Detect which cell encompasses the target text, then output its [X, Y] center coordinate. 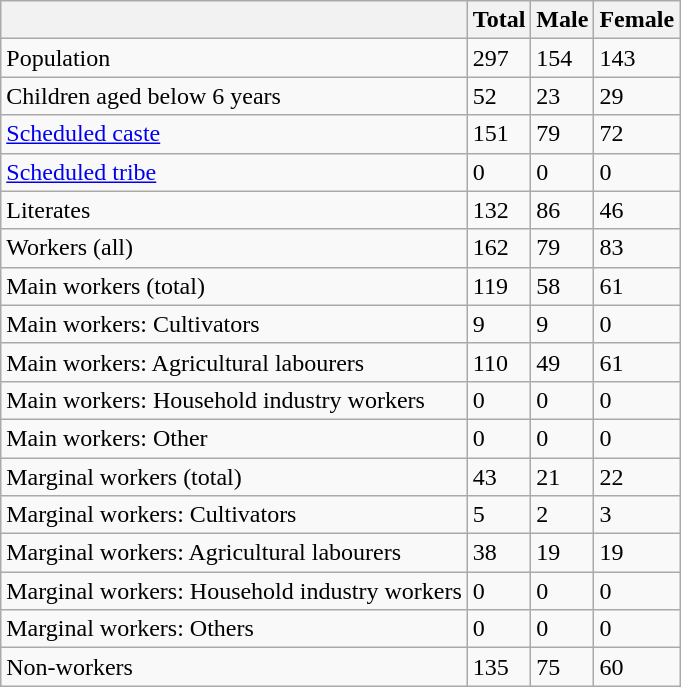
119 [499, 286]
52 [499, 96]
Main workers: Agricultural labourers [234, 362]
Marginal workers (total) [234, 477]
46 [637, 210]
Main workers: Cultivators [234, 324]
60 [637, 667]
75 [562, 667]
110 [499, 362]
21 [562, 477]
135 [499, 667]
Main workers: Other [234, 438]
Population [234, 58]
Male [562, 20]
143 [637, 58]
Scheduled caste [234, 134]
132 [499, 210]
Literates [234, 210]
Marginal workers: Others [234, 629]
162 [499, 248]
38 [499, 553]
Marginal workers: Agricultural labourers [234, 553]
Marginal workers: Household industry workers [234, 591]
151 [499, 134]
Children aged below 6 years [234, 96]
Female [637, 20]
Workers (all) [234, 248]
Marginal workers: Cultivators [234, 515]
Main workers (total) [234, 286]
72 [637, 134]
29 [637, 96]
297 [499, 58]
Non-workers [234, 667]
Main workers: Household industry workers [234, 400]
83 [637, 248]
2 [562, 515]
22 [637, 477]
43 [499, 477]
58 [562, 286]
3 [637, 515]
154 [562, 58]
49 [562, 362]
Scheduled tribe [234, 172]
5 [499, 515]
Total [499, 20]
23 [562, 96]
86 [562, 210]
